Find where the given text appears and provide that cell's center as (x, y) coordinate. 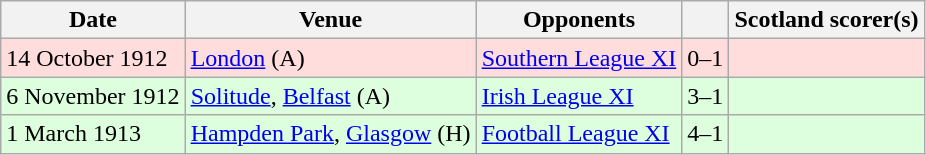
4–1 (706, 134)
Solitude, Belfast (A) (330, 96)
14 October 1912 (93, 58)
Football League XI (579, 134)
0–1 (706, 58)
Irish League XI (579, 96)
Venue (330, 20)
Southern League XI (579, 58)
1 March 1913 (93, 134)
London (A) (330, 58)
3–1 (706, 96)
6 November 1912 (93, 96)
Date (93, 20)
Hampden Park, Glasgow (H) (330, 134)
Opponents (579, 20)
Scotland scorer(s) (826, 20)
